Detect which cell encompasses the target text, then output its (x, y) center coordinate. 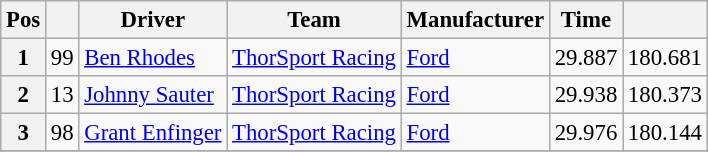
1 (24, 58)
29.976 (586, 133)
29.938 (586, 95)
180.681 (666, 58)
Ben Rhodes (153, 58)
29.887 (586, 58)
99 (62, 58)
Driver (153, 20)
Manufacturer (475, 20)
2 (24, 95)
Team (314, 20)
Johnny Sauter (153, 95)
3 (24, 133)
180.144 (666, 133)
98 (62, 133)
Time (586, 20)
Grant Enfinger (153, 133)
180.373 (666, 95)
13 (62, 95)
Pos (24, 20)
